Find where the given text appears and provide that cell's center as [X, Y] coordinate. 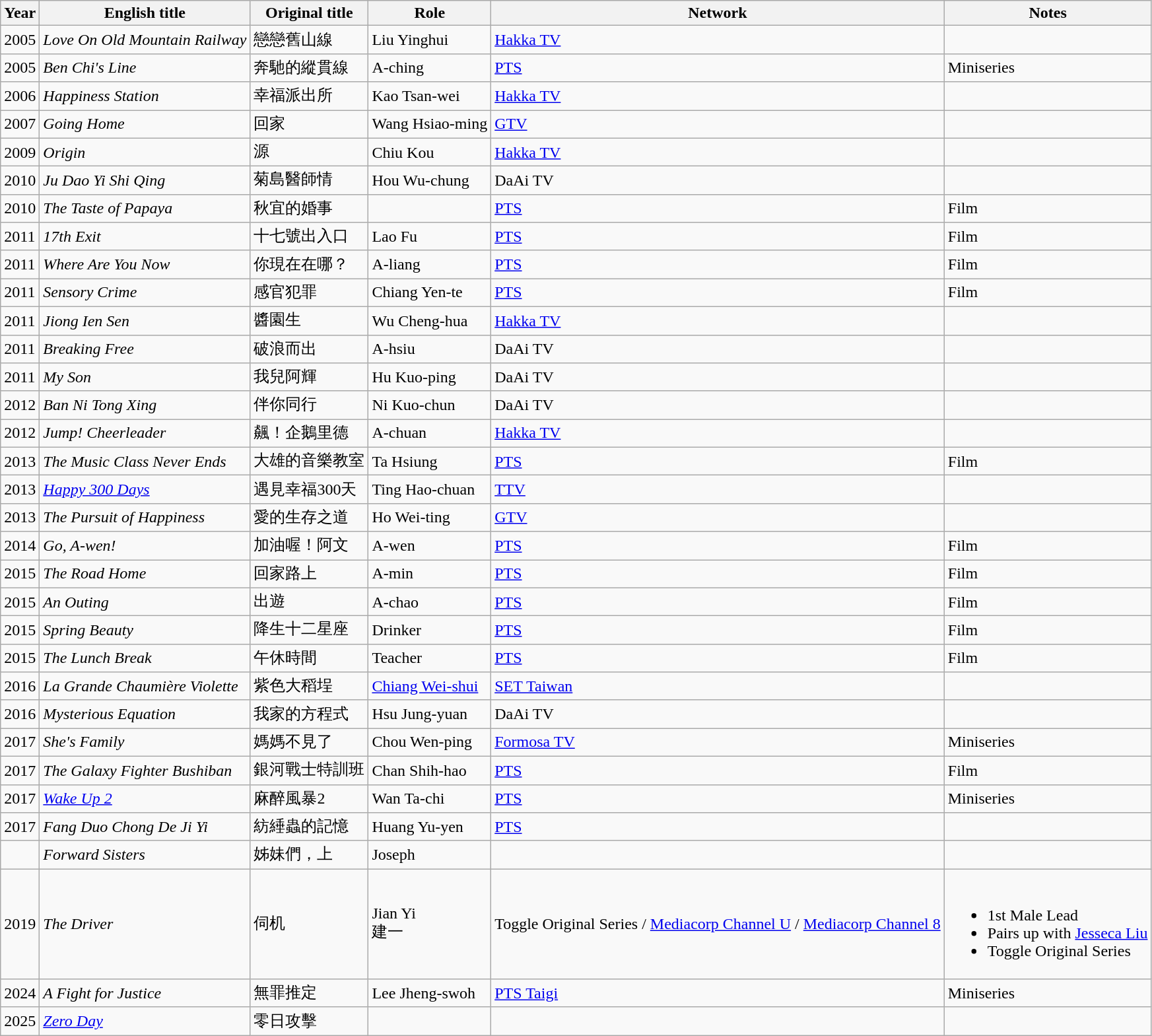
戀戀舊山線 [309, 40]
Happiness Station [145, 96]
Ho Wei-ting [430, 518]
Spring Beauty [145, 630]
Kao Tsan-wei [430, 96]
回家路上 [309, 574]
Wan Ta-chi [430, 799]
十七號出入口 [309, 236]
Breaking Free [145, 349]
Wu Cheng-hua [430, 321]
破浪而出 [309, 349]
Zero Day [145, 1021]
A-ching [430, 67]
Original title [309, 13]
零日攻擊 [309, 1021]
Ban Ni Tong Xing [145, 405]
銀河戰士特訓班 [309, 770]
醬園生 [309, 321]
A-chao [430, 602]
Toggle Original Series / Mediacorp Channel U / Mediacorp Channel 8 [718, 924]
Drinker [430, 630]
Liu Yinghui [430, 40]
伺机 [309, 924]
愛的生存之道 [309, 518]
She's Family [145, 742]
Chiang Wei-shui [430, 687]
Network [718, 13]
Ta Hsiung [430, 461]
The Galaxy Fighter Bushiban [145, 770]
The Road Home [145, 574]
Forward Sisters [145, 854]
無罪推定 [309, 993]
La Grande Chaumière Violette [145, 687]
The Driver [145, 924]
姊妹們，上 [309, 854]
1st Male LeadPairs up with Jesseca LiuToggle Original Series [1048, 924]
Notes [1048, 13]
大雄的音樂教室 [309, 461]
Happy 300 Days [145, 490]
降生十二星座 [309, 630]
Wang Hsiao-ming [430, 124]
媽媽不見了 [309, 742]
A-liang [430, 264]
Mysterious Equation [145, 714]
2024 [20, 993]
Going Home [145, 124]
幸福派出所 [309, 96]
An Outing [145, 602]
午休時間 [309, 658]
Role [430, 13]
Formosa TV [718, 742]
Ju Dao Yi Shi Qing [145, 181]
2007 [20, 124]
秋宜的婚事 [309, 209]
紫色大稻埕 [309, 687]
Hu Kuo-ping [430, 378]
Joseph [430, 854]
Jian Yi 建一 [430, 924]
My Son [145, 378]
Go, A-wen! [145, 545]
Fang Duo Chong De Ji Yi [145, 827]
Teacher [430, 658]
感官犯罪 [309, 293]
Wake Up 2 [145, 799]
A-wen [430, 545]
A-min [430, 574]
SET Taiwan [718, 687]
Chan Shih-hao [430, 770]
回家 [309, 124]
加油喔！阿文 [309, 545]
Jump! Cheerleader [145, 433]
English title [145, 13]
2025 [20, 1021]
2009 [20, 152]
Love On Old Mountain Railway [145, 40]
A-hsiu [430, 349]
The Music Class Never Ends [145, 461]
出遊 [309, 602]
Jiong Ien Sen [145, 321]
Chiang Yen-te [430, 293]
麻醉風暴2 [309, 799]
Ben Chi's Line [145, 67]
Origin [145, 152]
A Fight for Justice [145, 993]
奔馳的縱貫線 [309, 67]
17th Exit [145, 236]
The Lunch Break [145, 658]
A-chuan [430, 433]
Sensory Crime [145, 293]
紡綞蟲的記憶 [309, 827]
Hsu Jung-yuan [430, 714]
2014 [20, 545]
The Pursuit of Happiness [145, 518]
遇見幸福300天 [309, 490]
你現在在哪？ [309, 264]
我家的方程式 [309, 714]
Chiu Kou [430, 152]
Where Are You Now [145, 264]
TTV [718, 490]
Chou Wen-ping [430, 742]
飆！企鵝里德 [309, 433]
Ni Kuo-chun [430, 405]
Lao Fu [430, 236]
Year [20, 13]
Hou Wu-chung [430, 181]
2019 [20, 924]
Lee Jheng-swoh [430, 993]
菊島醫師情 [309, 181]
PTS Taigi [718, 993]
The Taste of Papaya [145, 209]
Huang Yu-yen [430, 827]
2006 [20, 96]
Ting Hao-chuan [430, 490]
伴你同行 [309, 405]
源 [309, 152]
我兒阿輝 [309, 378]
